Identify which cell holds the provided text, then report its (X, Y) central coordinate. 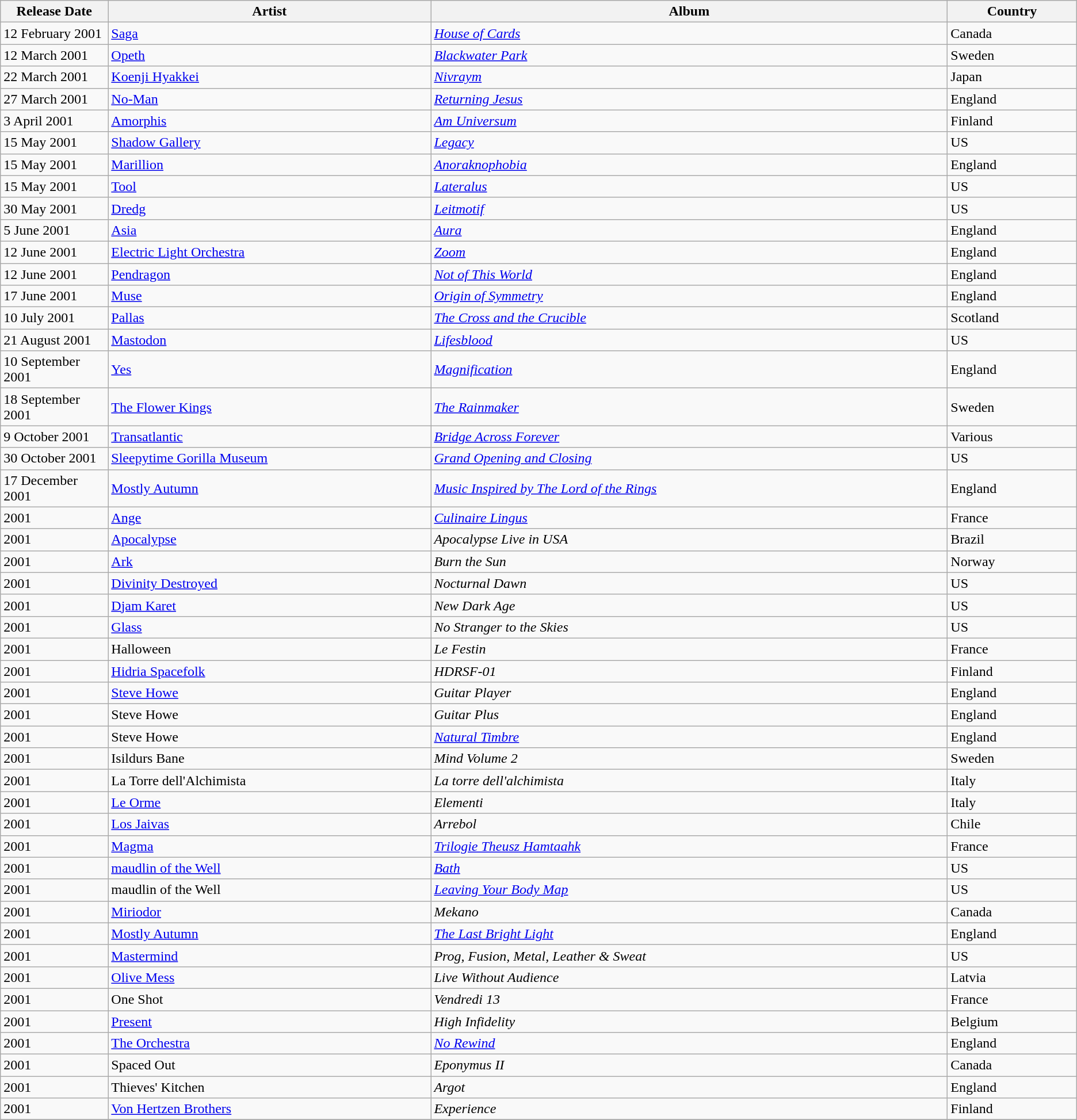
Japan (1012, 77)
Artist (269, 12)
Djam Karet (269, 605)
Nocturnal Dawn (689, 583)
Electric Light Orchestra (269, 252)
Mastodon (269, 340)
Am Universum (689, 121)
Saga (269, 33)
18 September 2001 (54, 407)
Divinity Destroyed (269, 583)
Glass (269, 627)
Mastermind (269, 955)
22 March 2001 (54, 77)
Transatlantic (269, 437)
17 December 2001 (54, 488)
Eponymus II (689, 1065)
Nivraym (689, 77)
5 June 2001 (54, 230)
The Rainmaker (689, 407)
Mind Volume 2 (689, 759)
Guitar Plus (689, 715)
Muse (269, 296)
Shadow Gallery (269, 143)
Not of This World (689, 274)
Prog, Fusion, Metal, Leather & Sweat (689, 955)
Release Date (54, 12)
Apocalypse (269, 540)
Ange (269, 518)
The Flower Kings (269, 407)
Koenji Hyakkei (269, 77)
Sleepytime Gorilla Museum (269, 458)
Marillion (269, 165)
Halloween (269, 649)
Los Jaivas (269, 824)
Mekano (689, 912)
17 June 2001 (54, 296)
Argot (689, 1087)
High Infidelity (689, 1021)
Le Orme (269, 802)
Burn the Sun (689, 561)
Leaving Your Body Map (689, 890)
Natural Timbre (689, 737)
Le Festin (689, 649)
The Orchestra (269, 1043)
Zoom (689, 252)
Yes (269, 369)
Culinaire Lingus (689, 518)
Olive Mess (269, 977)
Returning Jesus (689, 99)
HDRSF-01 (689, 671)
Live Without Audience (689, 977)
Magnification (689, 369)
Pendragon (269, 274)
10 September 2001 (54, 369)
La torre dell'alchimista (689, 781)
Amorphis (269, 121)
Norway (1012, 561)
Origin of Symmetry (689, 296)
House of Cards (689, 33)
Present (269, 1021)
Spaced Out (269, 1065)
Vendredi 13 (689, 999)
One Shot (269, 999)
No Rewind (689, 1043)
Guitar Player (689, 693)
Ark (269, 561)
Aura (689, 230)
Magma (269, 846)
Anoraknophobia (689, 165)
Experience (689, 1109)
Lateralus (689, 186)
No Stranger to the Skies (689, 627)
Asia (269, 230)
Various (1012, 437)
Elementi (689, 802)
12 February 2001 (54, 33)
3 April 2001 (54, 121)
Blackwater Park (689, 55)
The Cross and the Crucible (689, 318)
Trilogie Theusz Hamtaahk (689, 846)
Legacy (689, 143)
Tool (269, 186)
Scotland (1012, 318)
Country (1012, 12)
27 March 2001 (54, 99)
Isildurs Bane (269, 759)
Apocalypse Live in USA (689, 540)
Album (689, 12)
Leitmotif (689, 208)
Latvia (1012, 977)
Music Inspired by The Lord of the Rings (689, 488)
Pallas (269, 318)
Bath (689, 868)
The Last Bright Light (689, 934)
30 May 2001 (54, 208)
Belgium (1012, 1021)
La Torre dell'Alchimista (269, 781)
Bridge Across Forever (689, 437)
Dredg (269, 208)
Grand Opening and Closing (689, 458)
New Dark Age (689, 605)
Chile (1012, 824)
Lifesblood (689, 340)
Miriodor (269, 912)
30 October 2001 (54, 458)
Von Hertzen Brothers (269, 1109)
21 August 2001 (54, 340)
12 March 2001 (54, 55)
Hidria Spacefolk (269, 671)
Brazil (1012, 540)
Thieves' Kitchen (269, 1087)
10 July 2001 (54, 318)
9 October 2001 (54, 437)
Arrebol (689, 824)
Opeth (269, 55)
No-Man (269, 99)
